Return the (x, y) coordinate for the center point of the cell that contains the specified text.  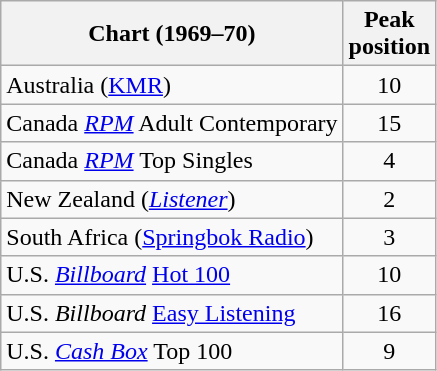
4 (389, 161)
3 (389, 237)
15 (389, 123)
South Africa (Springbok Radio) (172, 237)
Peakposition (389, 34)
Australia (KMR) (172, 85)
9 (389, 351)
16 (389, 313)
New Zealand (Listener) (172, 199)
U.S. Billboard Hot 100 (172, 275)
U.S. Cash Box Top 100 (172, 351)
2 (389, 199)
Canada RPM Top Singles (172, 161)
Chart (1969–70) (172, 34)
U.S. Billboard Easy Listening (172, 313)
Canada RPM Adult Contemporary (172, 123)
